Output the [X, Y] coordinate of the center of the cell containing the given text.  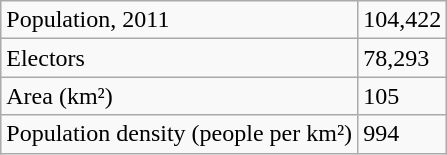
Population, 2011 [180, 20]
78,293 [402, 58]
994 [402, 134]
105 [402, 96]
Population density (people per km²) [180, 134]
Area (km²) [180, 96]
Electors [180, 58]
104,422 [402, 20]
